Scan for the cell matching the given text and deliver its [x, y] coordinate at center. 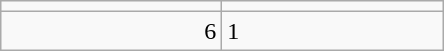
1 [332, 31]
6 [112, 31]
